Search for the cell housing the specified text and yield its [x, y] center coordinate. 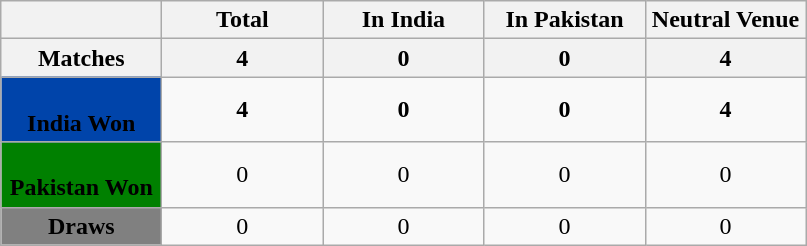
In Pakistan [564, 20]
Draws [82, 226]
In India [404, 20]
Total [242, 20]
Pakistan Won [82, 174]
India Won [82, 110]
Neutral Venue [726, 20]
Matches [82, 58]
